Detect which cell encompasses the target text, then output its [X, Y] center coordinate. 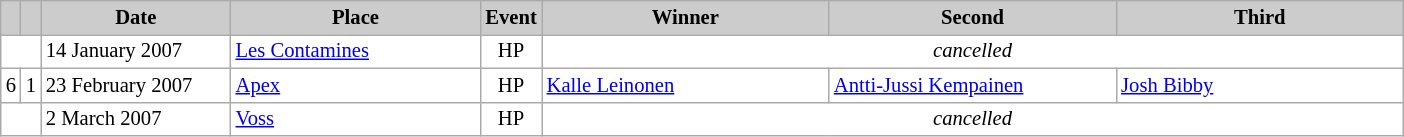
23 February 2007 [136, 85]
Place [356, 17]
Kalle Leinonen [686, 85]
2 March 2007 [136, 119]
Voss [356, 119]
14 January 2007 [136, 51]
Antti-Jussi Kempainen [972, 85]
6 [11, 85]
Josh Bibby [1260, 85]
Winner [686, 17]
Third [1260, 17]
Les Contamines [356, 51]
Event [510, 17]
1 [31, 85]
Second [972, 17]
Apex [356, 85]
Date [136, 17]
